For the text-containing cell, return its midpoint in [X, Y] coordinate format. 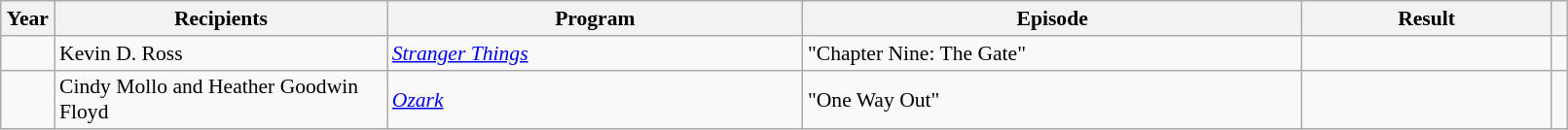
Kevin D. Ross [221, 53]
Recipients [221, 18]
Stranger Things [596, 53]
Year [27, 18]
Result [1426, 18]
"Chapter Nine: The Gate" [1053, 53]
Episode [1053, 18]
Cindy Mollo and Heather Goodwin Floyd [221, 99]
"One Way Out" [1053, 99]
Program [596, 18]
Ozark [596, 99]
